Return (x, y) of the center of cell containing provided text 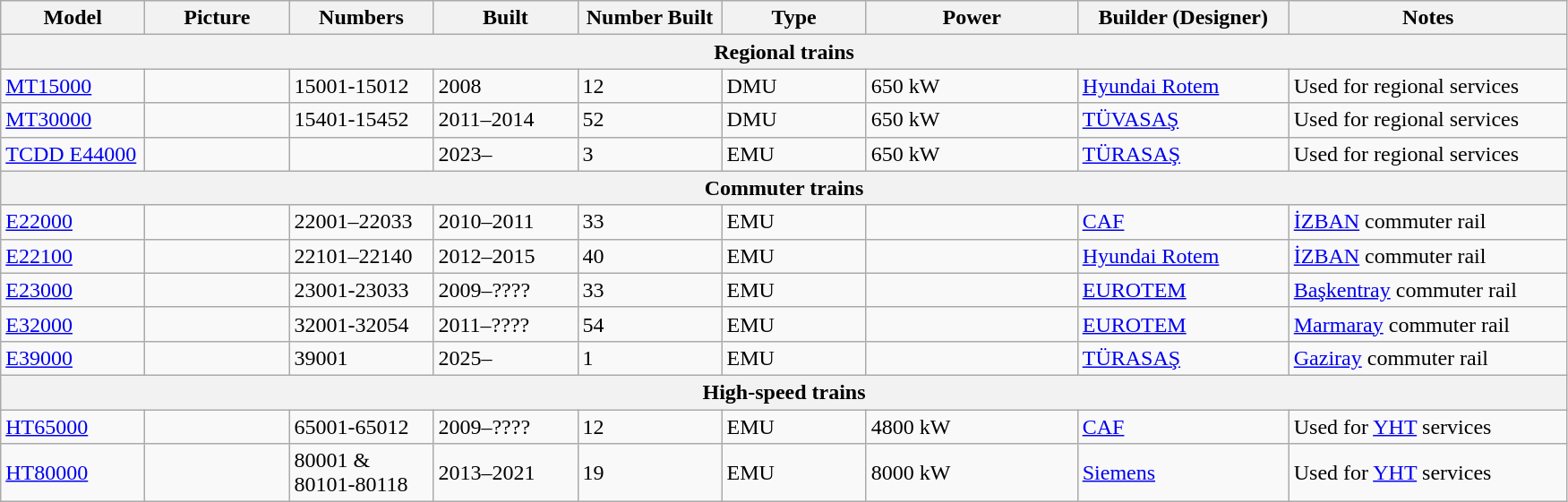
2008 (505, 86)
Regional trains (784, 52)
Gaziray commuter rail (1427, 358)
Marmaray commuter rail (1427, 324)
Picture (217, 18)
22101–22140 (362, 256)
3 (650, 154)
Builder (Designer) (1183, 18)
32001-32054 (362, 324)
HT65000 (73, 427)
E22100 (73, 256)
TÜVASAŞ (1183, 120)
Numbers (362, 18)
Type (793, 18)
MT15000 (73, 86)
E39000 (73, 358)
Number Built (650, 18)
Başkentray commuter rail (1427, 290)
Siemens (1183, 472)
19 (650, 472)
23001-23033 (362, 290)
15001-15012 (362, 86)
22001–22033 (362, 222)
Notes (1427, 18)
40 (650, 256)
E23000 (73, 290)
8000 kW (972, 472)
2023– (505, 154)
Commuter trains (784, 188)
Built (505, 18)
HT80000 (73, 472)
2011–???? (505, 324)
80001 & 80101-80118 (362, 472)
65001-65012 (362, 427)
52 (650, 120)
High-speed trains (784, 392)
E32000 (73, 324)
E22000 (73, 222)
2012–2015 (505, 256)
MT30000 (73, 120)
TCDD E44000 (73, 154)
4800 kW (972, 427)
2025– (505, 358)
15401-15452 (362, 120)
1 (650, 358)
54 (650, 324)
2011–2014 (505, 120)
Model (73, 18)
Power (972, 18)
2010–2011 (505, 222)
39001 (362, 358)
2013–2021 (505, 472)
